Search for the cell housing the specified text and yield its [X, Y] center coordinate. 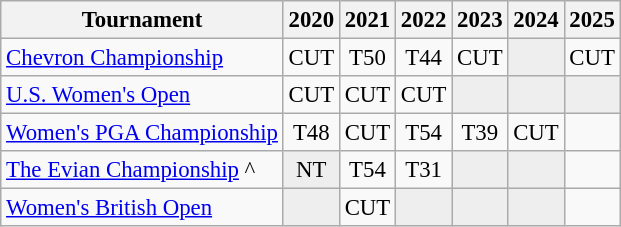
Chevron Championship [142, 58]
Women's PGA Championship [142, 133]
The Evian Championship ^ [142, 170]
T50 [367, 58]
T31 [424, 170]
2020 [311, 20]
Women's British Open [142, 208]
NT [311, 170]
T48 [311, 133]
2022 [424, 20]
2025 [592, 20]
T44 [424, 58]
U.S. Women's Open [142, 95]
2023 [480, 20]
2021 [367, 20]
T39 [480, 133]
Tournament [142, 20]
2024 [536, 20]
